Identify which cell holds the provided text, then report its [x, y] central coordinate. 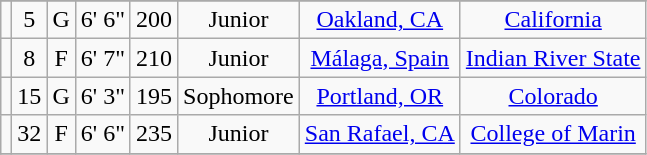
College of Marin [553, 134]
6' 7" [102, 58]
200 [154, 20]
6' 3" [102, 96]
California [553, 20]
8 [30, 58]
Málaga, Spain [380, 58]
Portland, OR [380, 96]
195 [154, 96]
Oakland, CA [380, 20]
15 [30, 96]
Sophomore [239, 96]
Indian River State [553, 58]
235 [154, 134]
210 [154, 58]
32 [30, 134]
5 [30, 20]
Colorado [553, 96]
San Rafael, CA [380, 134]
